Find where the given text appears and provide that cell's center as [X, Y] coordinate. 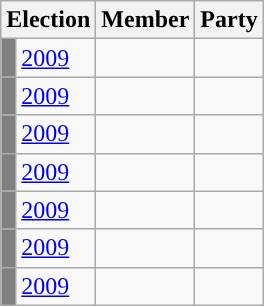
Member [146, 20]
Election [48, 20]
Party [229, 20]
